Return the [x, y] coordinate for the center point of the cell that contains the specified text.  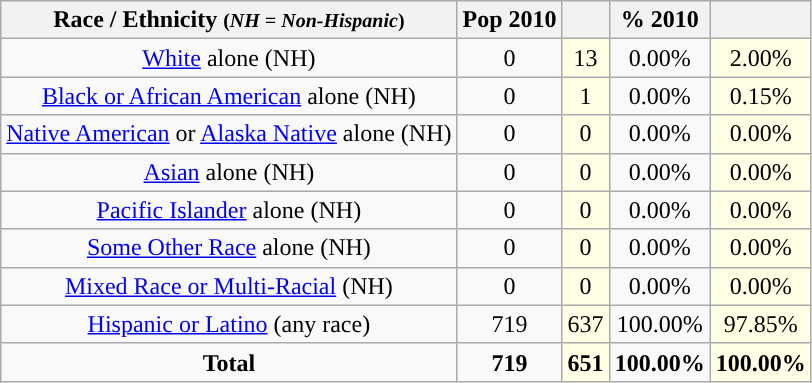
Total [229, 362]
0.15% [760, 96]
Race / Ethnicity (NH = Non-Hispanic) [229, 20]
Mixed Race or Multi-Racial (NH) [229, 286]
Hispanic or Latino (any race) [229, 324]
97.85% [760, 324]
Pacific Islander alone (NH) [229, 210]
651 [586, 362]
2.00% [760, 58]
Black or African American alone (NH) [229, 96]
1 [586, 96]
637 [586, 324]
Pop 2010 [510, 20]
% 2010 [660, 20]
Native American or Alaska Native alone (NH) [229, 134]
Some Other Race alone (NH) [229, 248]
13 [586, 58]
Asian alone (NH) [229, 172]
White alone (NH) [229, 58]
